Find where the given text appears and provide that cell's center as (x, y) coordinate. 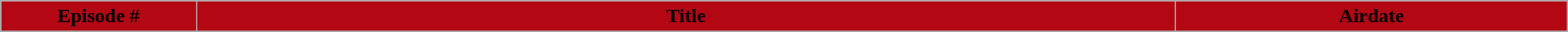
Episode # (99, 16)
Airdate (1372, 16)
Title (686, 16)
